Return the [x, y] coordinate for the center point of the cell that contains the specified text.  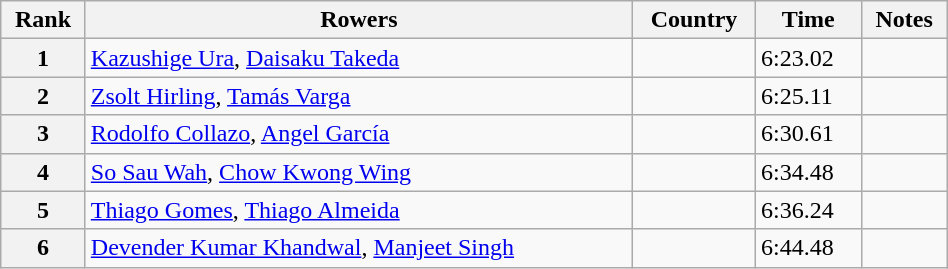
6 [44, 248]
So Sau Wah, Chow Kwong Wing [358, 172]
Notes [904, 20]
Rank [44, 20]
5 [44, 210]
Devender Kumar Khandwal, Manjeet Singh [358, 248]
Time [808, 20]
Kazushige Ura, Daisaku Takeda [358, 58]
4 [44, 172]
6:44.48 [808, 248]
3 [44, 134]
Country [694, 20]
6:36.24 [808, 210]
6:25.11 [808, 96]
Rowers [358, 20]
2 [44, 96]
6:34.48 [808, 172]
6:23.02 [808, 58]
Thiago Gomes, Thiago Almeida [358, 210]
Rodolfo Collazo, Angel García [358, 134]
1 [44, 58]
Zsolt Hirling, Tamás Varga [358, 96]
6:30.61 [808, 134]
